Scan for the cell matching the given text and deliver its [x, y] coordinate at center. 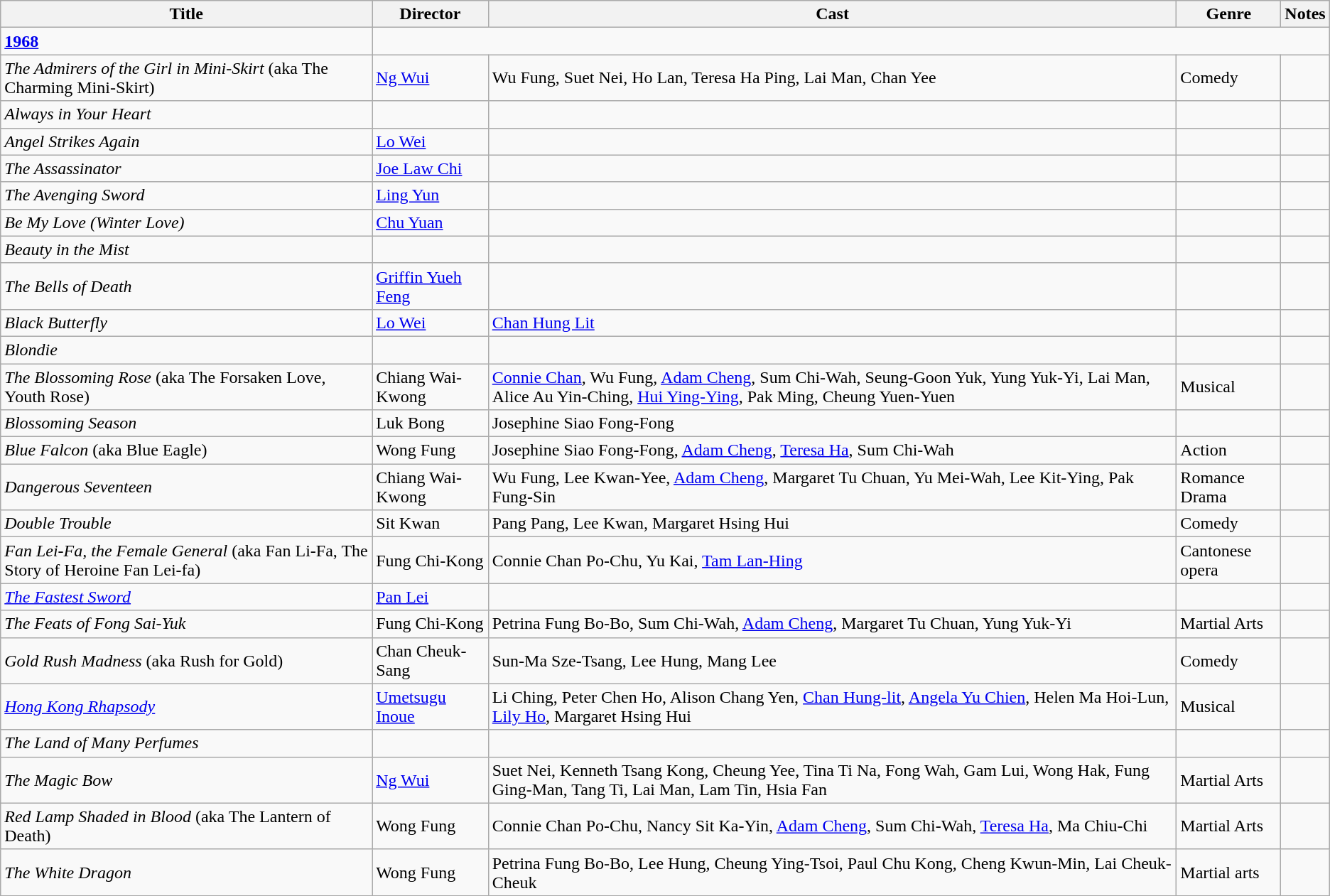
Umetsugu Inoue [431, 706]
Petrina Fung Bo-Bo, Sum Chi-Wah, Adam Cheng, Margaret Tu Chuan, Yung Yuk-Yi [833, 624]
Dangerous Seventeen [186, 487]
Beauty in the Mist [186, 249]
Red Lamp Shaded in Blood (aka The Lantern of Death) [186, 826]
Title [186, 14]
Josephine Siao Fong-Fong, Adam Cheng, Teresa Ha, Sum Chi-Wah [833, 450]
The Bells of Death [186, 286]
The Feats of Fong Sai-Yuk [186, 624]
Connie Chan Po-Chu, Nancy Sit Ka-Yin, Adam Cheng, Sum Chi-Wah, Teresa Ha, Ma Chiu-Chi [833, 826]
Joe Law Chi [431, 168]
Be My Love (Winter Love) [186, 222]
Double Trouble [186, 524]
Pang Pang, Lee Kwan, Margaret Hsing Hui [833, 524]
Luk Bong [431, 423]
Chu Yuan [431, 222]
Chan Hung Lit [833, 323]
Wu Fung, Lee Kwan-Yee, Adam Cheng, Margaret Tu Chuan, Yu Mei-Wah, Lee Kit-Ying, Pak Fung-Sin [833, 487]
The Admirers of the Girl in Mini-Skirt (aka The Charming Mini-Skirt) [186, 78]
Connie Chan Po-Chu, Yu Kai, Tam Lan-Hing [833, 560]
Wu Fung, Suet Nei, Ho Lan, Teresa Ha Ping, Lai Man, Chan Yee [833, 78]
Romance Drama [1229, 487]
Sit Kwan [431, 524]
Blossoming Season [186, 423]
Director [431, 14]
Cast [833, 14]
Josephine Siao Fong-Fong [833, 423]
The Blossoming Rose (aka The Forsaken Love, Youth Rose) [186, 387]
Notes [1305, 14]
Pan Lei [431, 597]
Fan Lei-Fa, the Female General (aka Fan Li-Fa, The Story of Heroine Fan Lei-fa) [186, 560]
Cantonese opera [1229, 560]
Connie Chan, Wu Fung, Adam Cheng, Sum Chi-Wah, Seung-Goon Yuk, Yung Yuk-Yi, Lai Man, Alice Au Yin-Ching, Hui Ying-Ying, Pak Ming, Cheung Yuen-Yuen [833, 387]
Sun-Ma Sze-Tsang, Lee Hung, Mang Lee [833, 661]
Petrina Fung Bo-Bo, Lee Hung, Cheung Ying-Tsoi, Paul Chu Kong, Cheng Kwun-Min, Lai Cheuk-Cheuk [833, 873]
1968 [186, 41]
Always in Your Heart [186, 114]
Griffin Yueh Feng [431, 286]
The Land of Many Perfumes [186, 743]
Suet Nei, Kenneth Tsang Kong, Cheung Yee, Tina Ti Na, Fong Wah, Gam Lui, Wong Hak, Fung Ging-Man, Tang Ti, Lai Man, Lam Tin, Hsia Fan [833, 780]
Action [1229, 450]
Black Butterfly [186, 323]
Hong Kong Rhapsody [186, 706]
Gold Rush Madness (aka Rush for Gold) [186, 661]
The Magic Bow [186, 780]
Blue Falcon (aka Blue Eagle) [186, 450]
The White Dragon [186, 873]
Chan Cheuk-Sang [431, 661]
The Assassinator [186, 168]
The Avenging Sword [186, 195]
Angel Strikes Again [186, 141]
Martial arts [1229, 873]
Li Ching, Peter Chen Ho, Alison Chang Yen, Chan Hung-lit, Angela Yu Chien, Helen Ma Hoi-Lun, Lily Ho, Margaret Hsing Hui [833, 706]
The Fastest Sword [186, 597]
Genre [1229, 14]
Ling Yun [431, 195]
Blondie [186, 350]
